Pinpoint the cell where the given text exists, returning its [x, y] midpoint coordinate. 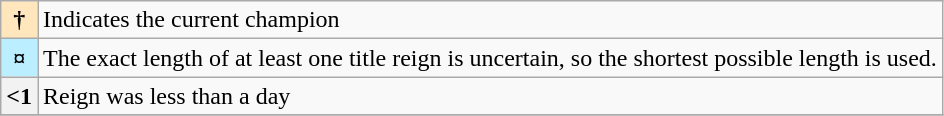
Indicates the current champion [490, 20]
† [20, 20]
<1 [20, 96]
The exact length of at least one title reign is uncertain, so the shortest possible length is used. [490, 58]
Reign was less than a day [490, 96]
¤ [20, 58]
